Determine the (x, y) coordinate at the center of the cell enclosing the given text.  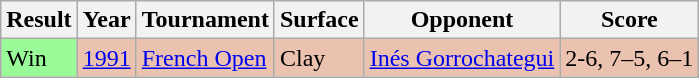
Result (39, 20)
Win (39, 58)
2-6, 7–5, 6–1 (630, 58)
Score (630, 20)
1991 (106, 58)
French Open (205, 58)
Inés Gorrochategui (462, 58)
Tournament (205, 20)
Surface (319, 20)
Year (106, 20)
Opponent (462, 20)
Clay (319, 58)
